Output the [x, y] coordinate of the center of the cell containing the given text.  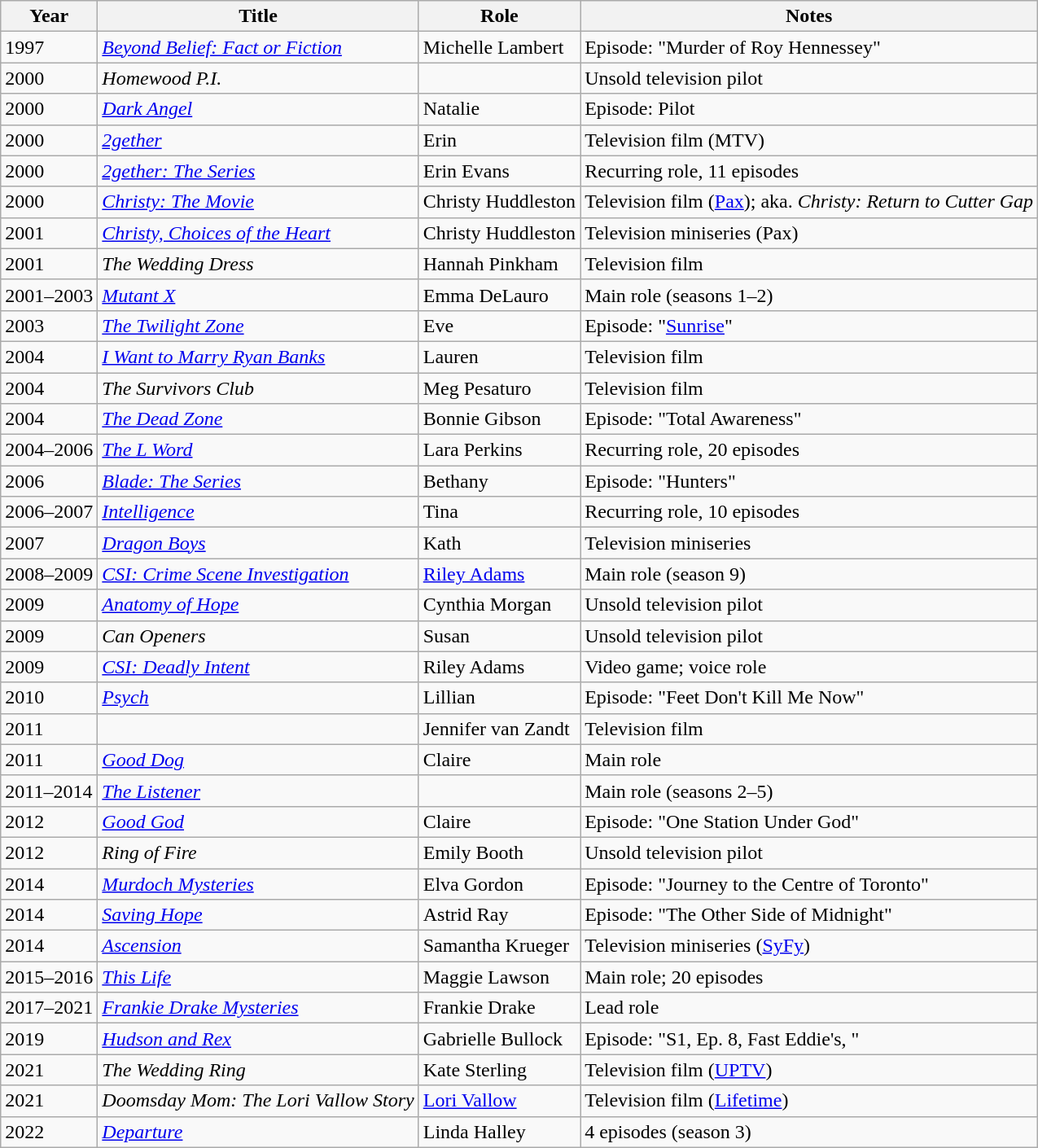
Episode: "S1, Ep. 8, Fast Eddie's, " [809, 1039]
2015–2016 [49, 977]
Jennifer van Zandt [499, 729]
Maggie Lawson [499, 977]
Main role (seasons 2–5) [809, 791]
Video game; voice role [809, 667]
Natalie [499, 109]
Anatomy of Hope [258, 605]
Episode: Pilot [809, 109]
2008–2009 [49, 574]
2019 [49, 1039]
I Want to Marry Ryan Banks [258, 357]
Notes [809, 16]
Television miniseries (SyFy) [809, 946]
Episode: "Hunters" [809, 481]
Bonnie Gibson [499, 419]
4 episodes (season 3) [809, 1132]
Christy: The Movie [258, 202]
Good God [258, 822]
Frankie Drake Mysteries [258, 1008]
2010 [49, 698]
CSI: Crime Scene Investigation [258, 574]
Role [499, 16]
Doomsday Mom: The Lori Vallow Story [258, 1101]
Beyond Belief: Fact or Fiction [258, 47]
Psych [258, 698]
Episode: "Journey to the Centre of Toronto" [809, 883]
The Wedding Dress [258, 264]
Kath [499, 543]
Lara Perkins [499, 450]
Episode: "Murder of Roy Hennessey" [809, 47]
2004–2006 [49, 450]
Gabrielle Bullock [499, 1039]
Bethany [499, 481]
2001–2003 [49, 295]
2017–2021 [49, 1008]
Departure [258, 1132]
Episode: "One Station Under God" [809, 822]
Television miniseries [809, 543]
Episode: "Total Awareness" [809, 419]
This Life [258, 977]
Television film (MTV) [809, 140]
Lauren [499, 357]
2007 [49, 543]
Can Openers [258, 636]
Lead role [809, 1008]
Kate Sterling [499, 1070]
Susan [499, 636]
Episode: "The Other Side of Midnight" [809, 915]
2gether [258, 140]
2011–2014 [49, 791]
Episode: "Feet Don't Kill Me Now" [809, 698]
Recurring role, 11 episodes [809, 171]
1997 [49, 47]
Emily Booth [499, 852]
Elva Gordon [499, 883]
Title [258, 16]
Hudson and Rex [258, 1039]
Tina [499, 512]
Linda Halley [499, 1132]
Television film (Pax); aka. Christy: Return to Cutter Gap [809, 202]
The Survivors Club [258, 388]
Eve [499, 326]
Erin Evans [499, 171]
The Listener [258, 791]
2022 [49, 1132]
Ascension [258, 946]
The L Word [258, 450]
Intelligence [258, 512]
Main role (season 9) [809, 574]
Main role; 20 episodes [809, 977]
Astrid Ray [499, 915]
CSI: Deadly Intent [258, 667]
Television film (Lifetime) [809, 1101]
Dragon Boys [258, 543]
Emma DeLauro [499, 295]
The Dead Zone [258, 419]
Recurring role, 20 episodes [809, 450]
Homewood P.I. [258, 78]
Lillian [499, 698]
Mutant X [258, 295]
Television film (UPTV) [809, 1070]
Hannah Pinkham [499, 264]
Christy, Choices of the Heart [258, 233]
Erin [499, 140]
Blade: The Series [258, 481]
Ring of Fire [258, 852]
The Twilight Zone [258, 326]
Saving Hope [258, 915]
Lori Vallow [499, 1101]
Year [49, 16]
Main role [809, 760]
Main role (seasons 1–2) [809, 295]
Good Dog [258, 760]
Michelle Lambert [499, 47]
2006 [49, 481]
Meg Pesaturo [499, 388]
2003 [49, 326]
2gether: The Series [258, 171]
Dark Angel [258, 109]
2006–2007 [49, 512]
Cynthia Morgan [499, 605]
Recurring role, 10 episodes [809, 512]
Samantha Krueger [499, 946]
Frankie Drake [499, 1008]
Murdoch Mysteries [258, 883]
The Wedding Ring [258, 1070]
Television miniseries (Pax) [809, 233]
Episode: "Sunrise" [809, 326]
